Detect which cell encompasses the target text, then output its [X, Y] center coordinate. 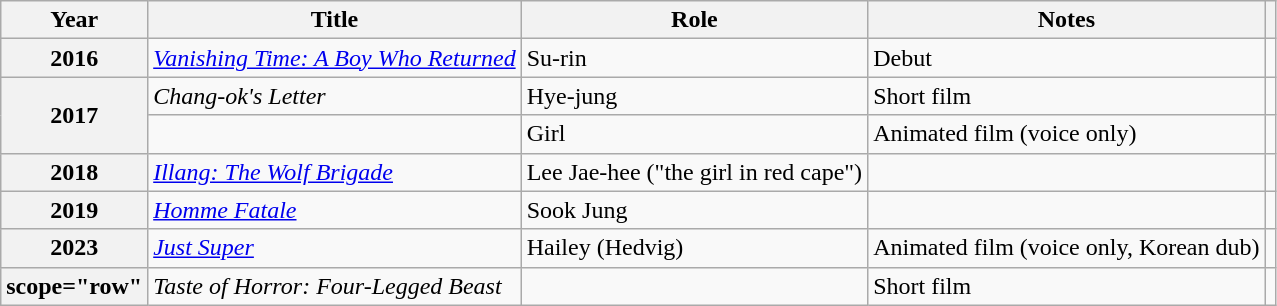
Notes [1066, 20]
2018 [74, 172]
Taste of Horror: Four-Legged Beast [334, 286]
Girl [694, 134]
2017 [74, 115]
scope="row" [74, 286]
Hailey (Hedvig) [694, 248]
Just Super [334, 248]
Homme Fatale [334, 210]
Animated film (voice only) [1066, 134]
2023 [74, 248]
Vanishing Time: A Boy Who Returned [334, 58]
Title [334, 20]
Year [74, 20]
Su-rin [694, 58]
2019 [74, 210]
Sook Jung [694, 210]
Debut [1066, 58]
Hye-jung [694, 96]
Illang: The Wolf Brigade [334, 172]
Chang-ok's Letter [334, 96]
2016 [74, 58]
Role [694, 20]
Animated film (voice only, Korean dub) [1066, 248]
Lee Jae-hee ("the girl in red cape") [694, 172]
